Find where the given text appears and provide that cell's center as [X, Y] coordinate. 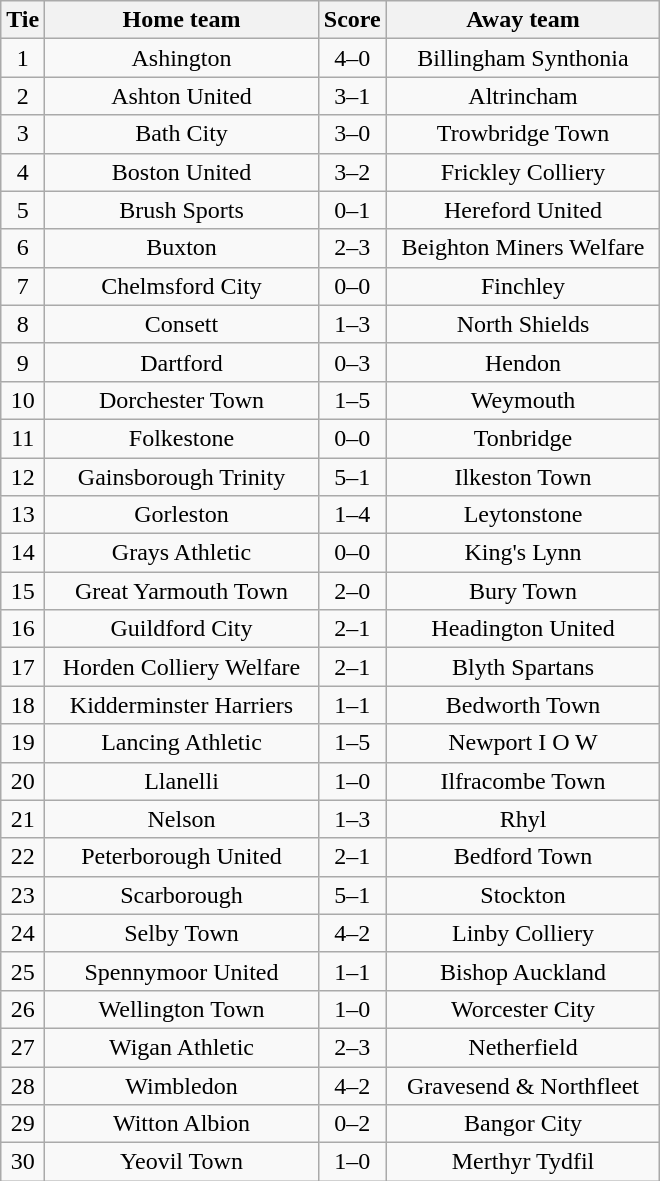
11 [23, 438]
Altrincham [523, 96]
Bedford Town [523, 857]
2–0 [352, 591]
Nelson [182, 819]
14 [23, 553]
Horden Colliery Welfare [182, 667]
Rhyl [523, 819]
Worcester City [523, 1009]
Tie [23, 20]
16 [23, 629]
3–1 [352, 96]
Yeovil Town [182, 1162]
25 [23, 971]
Ashington [182, 58]
Gainsborough Trinity [182, 477]
Away team [523, 20]
Netherfield [523, 1047]
12 [23, 477]
15 [23, 591]
1 [23, 58]
3 [23, 134]
21 [23, 819]
Wimbledon [182, 1085]
Score [352, 20]
8 [23, 324]
Dartford [182, 362]
Wellington Town [182, 1009]
Hendon [523, 362]
Kidderminster Harriers [182, 705]
Bishop Auckland [523, 971]
Folkestone [182, 438]
13 [23, 515]
22 [23, 857]
Spennymoor United [182, 971]
4–0 [352, 58]
Ilfracombe Town [523, 781]
10 [23, 400]
Boston United [182, 172]
26 [23, 1009]
Witton Albion [182, 1124]
Leytonstone [523, 515]
Ashton United [182, 96]
9 [23, 362]
17 [23, 667]
Bury Town [523, 591]
23 [23, 895]
1–4 [352, 515]
Linby Colliery [523, 933]
Stockton [523, 895]
0–3 [352, 362]
27 [23, 1047]
Home team [182, 20]
Great Yarmouth Town [182, 591]
Guildford City [182, 629]
Brush Sports [182, 210]
Ilkeston Town [523, 477]
Bangor City [523, 1124]
24 [23, 933]
King's Lynn [523, 553]
28 [23, 1085]
Bedworth Town [523, 705]
20 [23, 781]
Peterborough United [182, 857]
Hereford United [523, 210]
Merthyr Tydfil [523, 1162]
Gravesend & Northfleet [523, 1085]
Selby Town [182, 933]
Beighton Miners Welfare [523, 248]
18 [23, 705]
Frickley Colliery [523, 172]
Lancing Athletic [182, 743]
Grays Athletic [182, 553]
5 [23, 210]
Tonbridge [523, 438]
Newport I O W [523, 743]
Weymouth [523, 400]
Consett [182, 324]
3–2 [352, 172]
29 [23, 1124]
Trowbridge Town [523, 134]
Headington United [523, 629]
30 [23, 1162]
6 [23, 248]
4 [23, 172]
Gorleston [182, 515]
19 [23, 743]
Finchley [523, 286]
Wigan Athletic [182, 1047]
North Shields [523, 324]
2 [23, 96]
Dorchester Town [182, 400]
Buxton [182, 248]
3–0 [352, 134]
7 [23, 286]
0–2 [352, 1124]
Blyth Spartans [523, 667]
Chelmsford City [182, 286]
Bath City [182, 134]
Scarborough [182, 895]
0–1 [352, 210]
Billingham Synthonia [523, 58]
Llanelli [182, 781]
